Identify which cell holds the provided text, then report its (x, y) central coordinate. 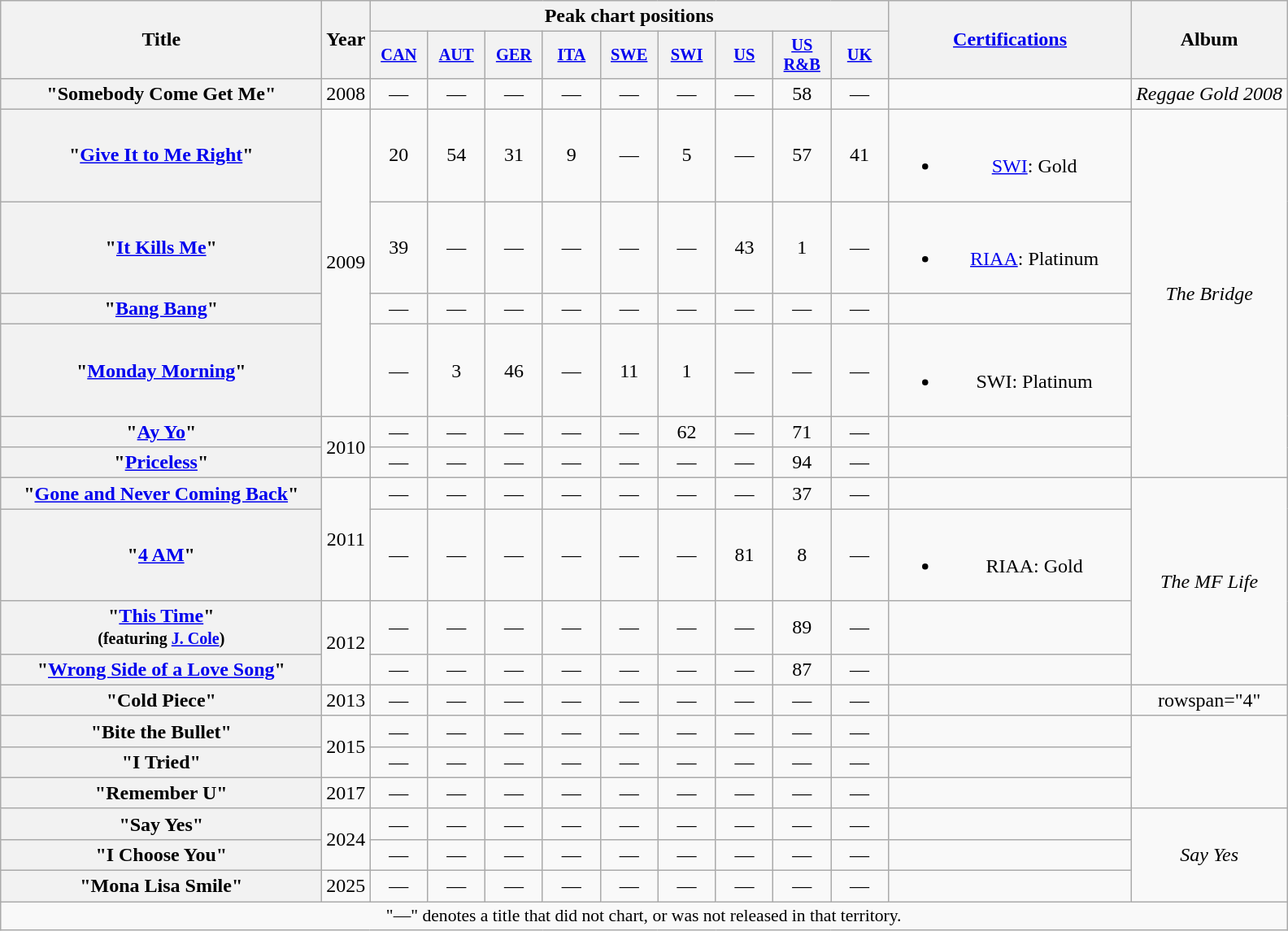
"I Tried" (161, 762)
Certifications (1010, 40)
"Wrong Side of a Love Song" (161, 669)
"Cold Piece" (161, 700)
2024 (346, 839)
"Bite the Bullet" (161, 731)
2011 (346, 540)
31 (514, 156)
ITA (571, 55)
SWI (686, 55)
46 (514, 371)
SWI: Gold (1010, 156)
Album (1210, 40)
"Priceless" (161, 463)
81 (745, 555)
2015 (346, 746)
2010 (346, 447)
GER (514, 55)
54 (457, 156)
Peak chart positions (629, 16)
58 (802, 94)
Say Yes (1210, 855)
RIAA: Gold (1010, 555)
"Give It to Me Right" (161, 156)
5 (686, 156)
71 (802, 432)
The Bridge (1210, 294)
The MF Life (1210, 581)
89 (802, 628)
11 (629, 371)
39 (398, 247)
3 (457, 371)
Title (161, 40)
"—" denotes a title that did not chart, or was not released in that territory. (644, 916)
8 (802, 555)
"Somebody Come Get Me" (161, 94)
94 (802, 463)
"Ay Yo" (161, 432)
Reggae Gold 2008 (1210, 94)
SWI: Platinum (1010, 371)
AUT (457, 55)
9 (571, 156)
20 (398, 156)
41 (860, 156)
"This Time"(featuring J. Cole) (161, 628)
"I Choose You" (161, 855)
37 (802, 494)
62 (686, 432)
CAN (398, 55)
"Say Yes" (161, 824)
2012 (346, 642)
87 (802, 669)
"4 AM" (161, 555)
2013 (346, 700)
UK (860, 55)
"Monday Morning" (161, 371)
SWE (629, 55)
"Remember U" (161, 793)
US (745, 55)
Year (346, 40)
57 (802, 156)
2008 (346, 94)
2017 (346, 793)
rowspan="4" (1210, 700)
"It Kills Me" (161, 247)
RIAA: Platinum (1010, 247)
43 (745, 247)
"Gone and Never Coming Back" (161, 494)
"Mona Lisa Smile" (161, 886)
2009 (346, 263)
"Bang Bang" (161, 309)
2025 (346, 886)
USR&B (802, 55)
